Identify which cell holds the provided text, then report its [x, y] central coordinate. 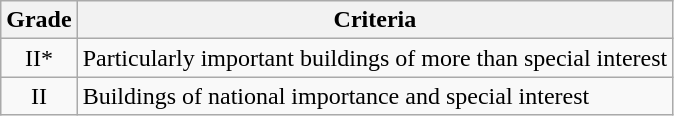
Criteria [375, 20]
Buildings of national importance and special interest [375, 96]
II [39, 96]
Particularly important buildings of more than special interest [375, 58]
II* [39, 58]
Grade [39, 20]
